Capture the cell that displays the provided text and extract its [X, Y] central coordinate. 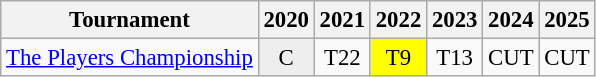
2022 [398, 20]
Tournament [130, 20]
T13 [455, 58]
C [286, 58]
2021 [342, 20]
2025 [567, 20]
T22 [342, 58]
2023 [455, 20]
2020 [286, 20]
2024 [511, 20]
The Players Championship [130, 58]
T9 [398, 58]
